For the text-containing cell, return its midpoint in [X, Y] coordinate format. 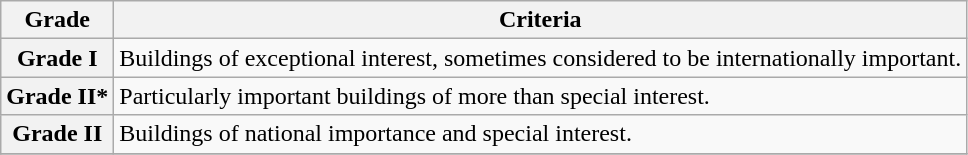
Grade II* [58, 96]
Criteria [540, 20]
Buildings of national importance and special interest. [540, 134]
Grade I [58, 58]
Particularly important buildings of more than special interest. [540, 96]
Grade [58, 20]
Buildings of exceptional interest, sometimes considered to be internationally important. [540, 58]
Grade II [58, 134]
